Output the [X, Y] coordinate of the center of the cell containing the given text.  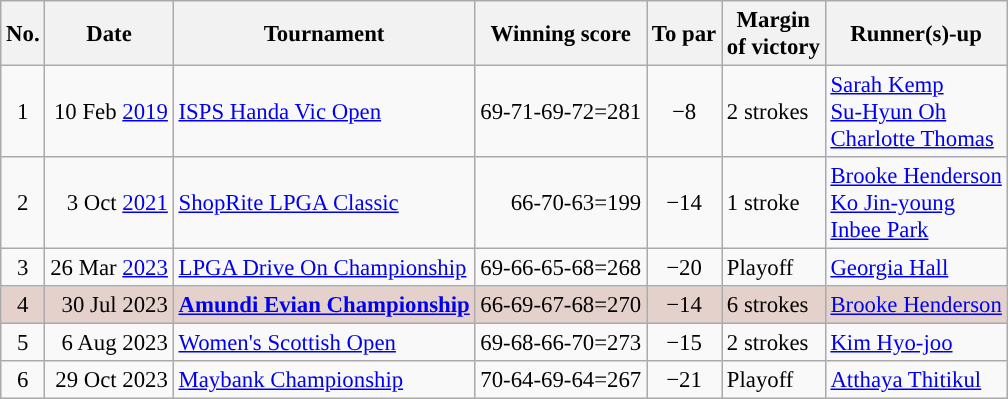
66-69-67-68=270 [561, 305]
10 Feb 2019 [109, 112]
Tournament [324, 34]
26 Mar 2023 [109, 268]
69-71-69-72=281 [561, 112]
3 Oct 2021 [109, 203]
Sarah Kemp Su-Hyun Oh Charlotte Thomas [916, 112]
Women's Scottish Open [324, 343]
−20 [684, 268]
LPGA Drive On Championship [324, 268]
Georgia Hall [916, 268]
ShopRite LPGA Classic [324, 203]
6 strokes [774, 305]
−8 [684, 112]
4 [23, 305]
2 [23, 203]
Playoff [774, 268]
No. [23, 34]
Brooke Henderson Ko Jin-young Inbee Park [916, 203]
Marginof victory [774, 34]
3 [23, 268]
Date [109, 34]
30 Jul 2023 [109, 305]
Amundi Evian Championship [324, 305]
Kim Hyo-joo [916, 343]
ISPS Handa Vic Open [324, 112]
69-68-66-70=273 [561, 343]
5 [23, 343]
69-66-65-68=268 [561, 268]
Winning score [561, 34]
To par [684, 34]
Runner(s)-up [916, 34]
Brooke Henderson [916, 305]
1 [23, 112]
−15 [684, 343]
66-70-63=199 [561, 203]
1 stroke [774, 203]
6 Aug 2023 [109, 343]
